Find where the given text appears and provide that cell's center as (x, y) coordinate. 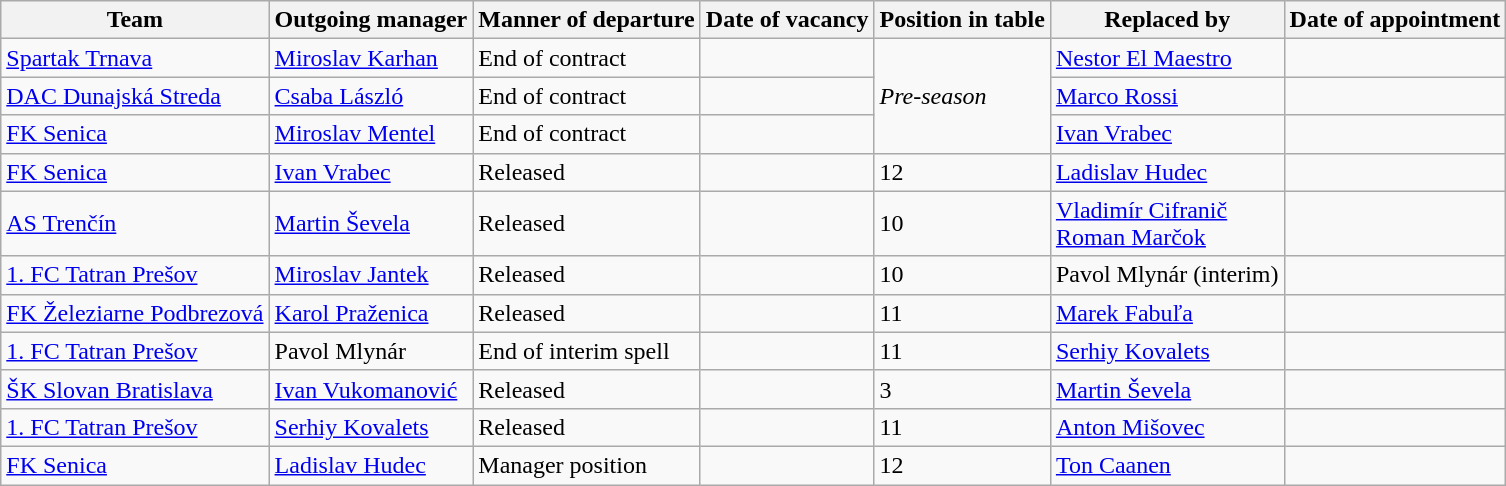
DAC Dunajská Streda (135, 96)
Pre-season (962, 96)
3 (962, 389)
AS Trenčín (135, 224)
Pavol Mlynár (371, 351)
Anton Mišovec (1167, 427)
Position in table (962, 20)
Manner of departure (586, 20)
Team (135, 20)
Pavol Mlynár (interim) (1167, 275)
Ton Caanen (1167, 465)
Date of appointment (1395, 20)
Marek Fabuľa (1167, 313)
Marco Rossi (1167, 96)
Manager position (586, 465)
ŠK Slovan Bratislava (135, 389)
Miroslav Jantek (371, 275)
Nestor El Maestro (1167, 58)
Ivan Vukomanović (371, 389)
Outgoing manager (371, 20)
Miroslav Mentel (371, 134)
Karol Praženica (371, 313)
Vladimír Cifranič Roman Marčok (1167, 224)
Csaba László (371, 96)
End of interim spell (586, 351)
Date of vacancy (787, 20)
Miroslav Karhan (371, 58)
Replaced by (1167, 20)
FK Železiarne Podbrezová (135, 313)
Spartak Trnava (135, 58)
